Search for the cell housing the specified text and yield its [x, y] center coordinate. 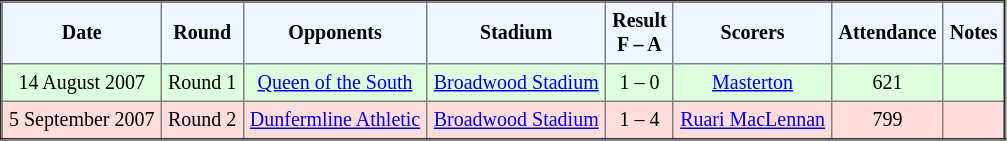
621 [888, 83]
1 – 0 [639, 83]
Ruari MacLennan [752, 120]
Queen of the South [335, 83]
Dunfermline Athletic [335, 120]
ResultF – A [639, 33]
Stadium [516, 33]
Round [202, 33]
Round 2 [202, 120]
Scorers [752, 33]
5 September 2007 [82, 120]
Attendance [888, 33]
14 August 2007 [82, 83]
Notes [974, 33]
Round 1 [202, 83]
Masterton [752, 83]
799 [888, 120]
Date [82, 33]
1 – 4 [639, 120]
Opponents [335, 33]
